Search for the cell housing the specified text and yield its (x, y) center coordinate. 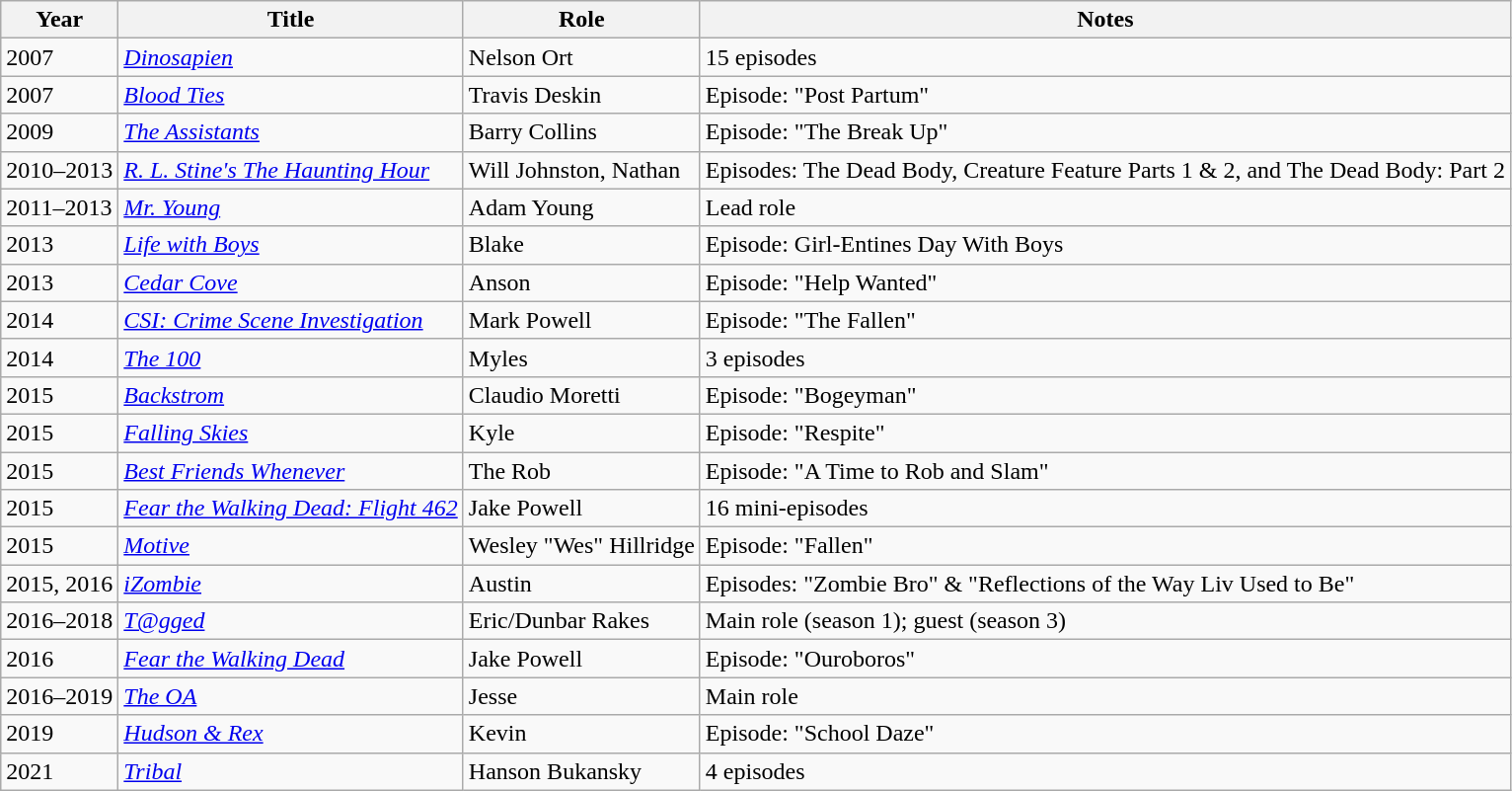
T@gged (290, 621)
Episode: "Post Partum" (1105, 95)
Lead role (1105, 207)
Eric/Dunbar Rakes (581, 621)
The Rob (581, 471)
Hudson & Rex (290, 734)
Hanson Bukansky (581, 771)
Tribal (290, 771)
The Assistants (290, 132)
Notes (1105, 20)
Travis Deskin (581, 95)
The OA (290, 696)
2011–2013 (59, 207)
Adam Young (581, 207)
Fear the Walking Dead (290, 659)
Episode: "A Time to Rob and Slam" (1105, 471)
Barry Collins (581, 132)
3 episodes (1105, 357)
Episode: "Respite" (1105, 433)
Mr. Young (290, 207)
Episodes: "Zombie Bro" & "Reflections of the Way Liv Used to Be" (1105, 584)
2016–2018 (59, 621)
Episodes: The Dead Body, Creature Feature Parts 1 & 2, and The Dead Body: Part 2 (1105, 170)
Title (290, 20)
Wesley "Wes" Hillridge (581, 546)
Life with Boys (290, 245)
Blood Ties (290, 95)
2016 (59, 659)
Episode: "The Fallen" (1105, 320)
Austin (581, 584)
Role (581, 20)
Kevin (581, 734)
Best Friends Whenever (290, 471)
Fear the Walking Dead: Flight 462 (290, 509)
Falling Skies (290, 433)
Nelson Ort (581, 57)
Episode: "The Break Up" (1105, 132)
Myles (581, 357)
Motive (290, 546)
CSI: Crime Scene Investigation (290, 320)
Main role (1105, 696)
4 episodes (1105, 771)
2009 (59, 132)
Dinosapien (290, 57)
2016–2019 (59, 696)
Year (59, 20)
2015, 2016 (59, 584)
Claudio Moretti (581, 395)
Episode: "Fallen" (1105, 546)
Mark Powell (581, 320)
Episode: "Bogeyman" (1105, 395)
Backstrom (290, 395)
Jesse (581, 696)
Blake (581, 245)
16 mini-episodes (1105, 509)
Episode: "Ouroboros" (1105, 659)
Main role (season 1); guest (season 3) (1105, 621)
The 100 (290, 357)
2021 (59, 771)
Will Johnston, Nathan (581, 170)
Anson (581, 282)
iZombie (290, 584)
Episode: "Help Wanted" (1105, 282)
R. L. Stine's The Haunting Hour (290, 170)
2019 (59, 734)
Kyle (581, 433)
Cedar Cove (290, 282)
15 episodes (1105, 57)
Episode: Girl-Entines Day With Boys (1105, 245)
2010–2013 (59, 170)
Episode: "School Daze" (1105, 734)
